Search for the cell housing the specified text and yield its (X, Y) center coordinate. 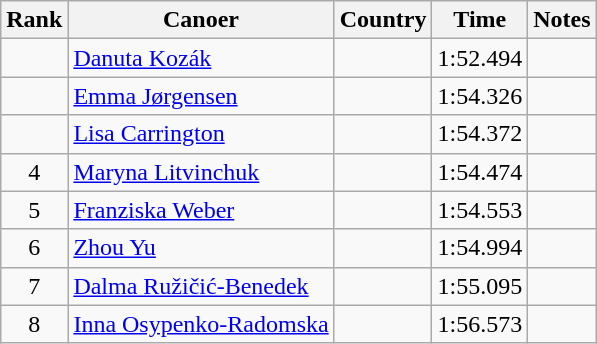
1:52.494 (480, 58)
Lisa Carrington (201, 134)
Dalma Ružičić-Benedek (201, 286)
1:54.994 (480, 248)
Maryna Litvinchuk (201, 172)
Rank (34, 20)
Inna Osypenko-Radomska (201, 324)
Emma Jørgensen (201, 96)
1:56.573 (480, 324)
6 (34, 248)
1:54.553 (480, 210)
1:54.474 (480, 172)
Time (480, 20)
Notes (562, 20)
8 (34, 324)
Franziska Weber (201, 210)
Canoer (201, 20)
Zhou Yu (201, 248)
7 (34, 286)
1:54.326 (480, 96)
5 (34, 210)
1:54.372 (480, 134)
Country (383, 20)
1:55.095 (480, 286)
4 (34, 172)
Danuta Kozák (201, 58)
